Capture the cell that displays the provided text and extract its (X, Y) central coordinate. 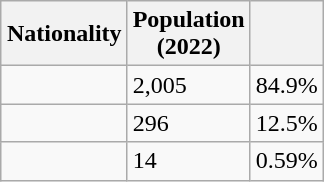
84.9% (286, 85)
14 (188, 161)
0.59% (286, 161)
Population(2022) (188, 34)
12.5% (286, 123)
2,005 (188, 85)
296 (188, 123)
Nationality (64, 34)
